Pinpoint the cell where the given text exists, returning its (x, y) midpoint coordinate. 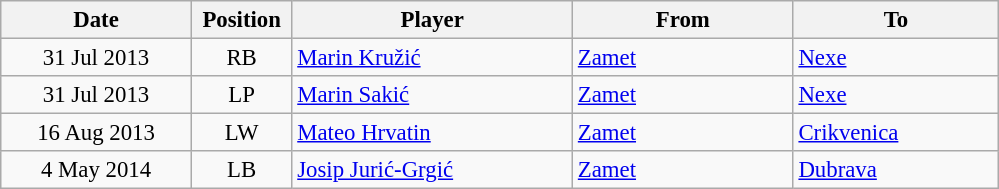
LB (242, 170)
Josip Jurić-Grgić (432, 170)
Dubrava (896, 170)
Position (242, 20)
From (684, 20)
16 Aug 2013 (96, 133)
Mateo Hrvatin (432, 133)
RB (242, 58)
Date (96, 20)
LP (242, 95)
To (896, 20)
Marin Sakić (432, 95)
Marin Kružić (432, 58)
LW (242, 133)
4 May 2014 (96, 170)
Player (432, 20)
Crikvenica (896, 133)
